Identify which cell holds the provided text, then report its (x, y) central coordinate. 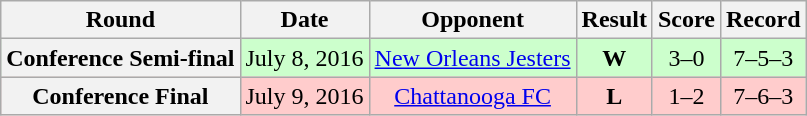
Conference Semi-final (120, 58)
1–2 (686, 96)
L (614, 96)
Date (304, 20)
W (614, 58)
July 9, 2016 (304, 96)
Conference Final (120, 96)
3–0 (686, 58)
Chattanooga FC (472, 96)
Result (614, 20)
Record (763, 20)
Opponent (472, 20)
7–5–3 (763, 58)
New Orleans Jesters (472, 58)
Score (686, 20)
July 8, 2016 (304, 58)
Round (120, 20)
7–6–3 (763, 96)
